Determine the [x, y] coordinate at the center of the cell enclosing the given text.  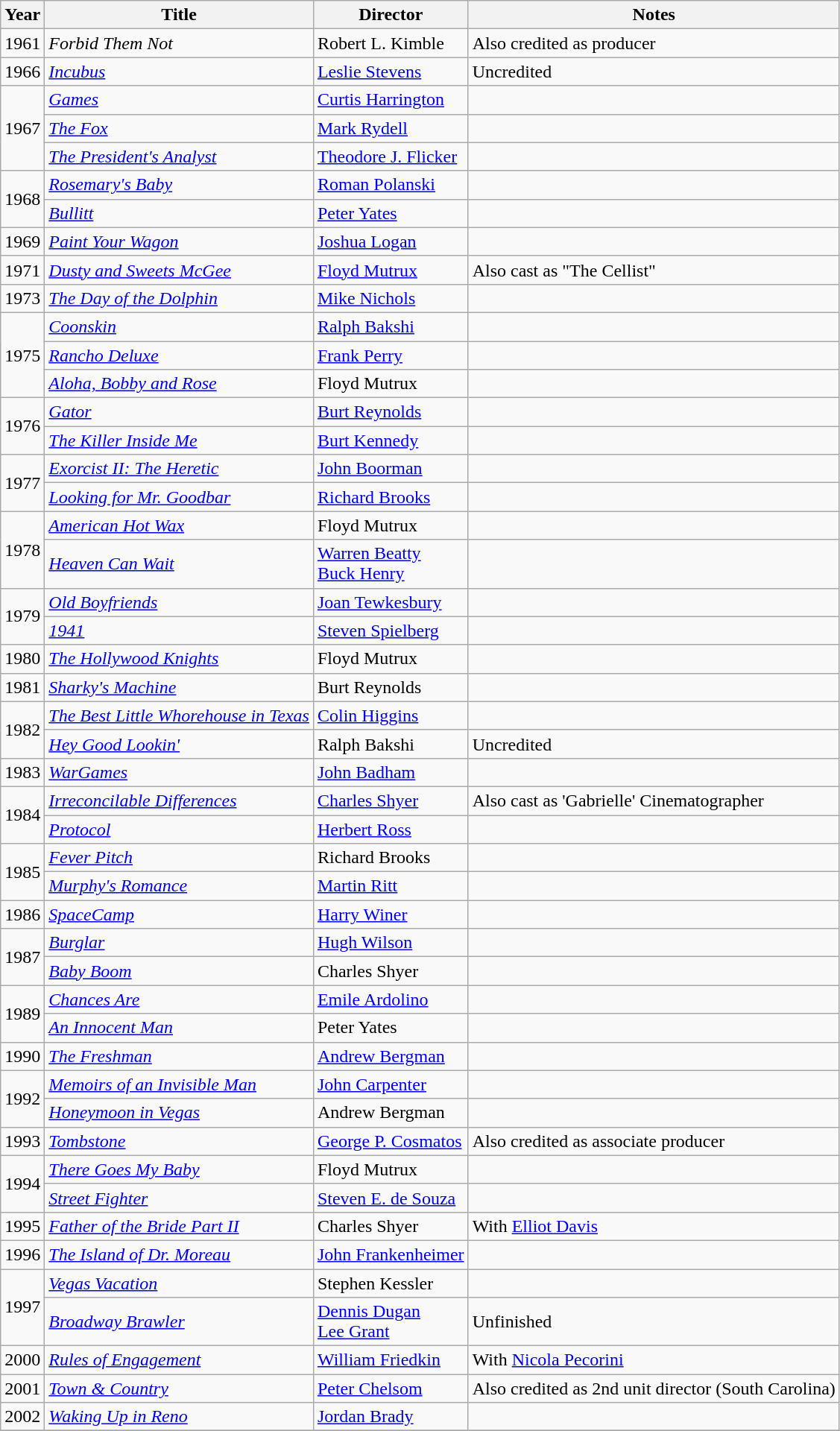
Dennis DuganLee Grant [391, 1322]
Father of the Bride Part II [179, 1226]
Year [22, 15]
Title [179, 15]
The Killer Inside Me [179, 440]
1941 [179, 631]
1985 [22, 872]
With Nicola Pecorini [654, 1360]
Notes [654, 15]
Martin Ritt [391, 886]
Sharky's Machine [179, 687]
Chances Are [179, 999]
Protocol [179, 830]
Curtis Harrington [391, 100]
Herbert Ross [391, 830]
1987 [22, 957]
Director [391, 15]
Bullitt [179, 213]
Coonskin [179, 326]
John Frankenheimer [391, 1254]
Emile Ardolino [391, 999]
1981 [22, 687]
Gator [179, 412]
Baby Boom [179, 971]
William Friedkin [391, 1360]
The Island of Dr. Moreau [179, 1254]
The President's Analyst [179, 157]
Broadway Brawler [179, 1322]
Memoirs of an Invisible Man [179, 1084]
Irreconcilable Differences [179, 800]
Forbid Them Not [179, 43]
1983 [22, 772]
1971 [22, 270]
Also credited as associate producer [654, 1141]
Honeymoon in Vegas [179, 1113]
Mike Nichols [391, 298]
Tombstone [179, 1141]
Vegas Vacation [179, 1283]
Looking for Mr. Goodbar [179, 497]
Dusty and Sweets McGee [179, 270]
Joshua Logan [391, 241]
Waking Up in Reno [179, 1417]
Also cast as "The Cellist" [654, 270]
1973 [22, 298]
Robert L. Kimble [391, 43]
Steven Spielberg [391, 631]
Paint Your Wagon [179, 241]
Burt Kennedy [391, 440]
The Fox [179, 128]
2002 [22, 1417]
1979 [22, 616]
Fever Pitch [179, 858]
2001 [22, 1389]
Also credited as 2nd unit director (South Carolina) [654, 1389]
Street Fighter [179, 1198]
Colin Higgins [391, 715]
Rules of Engagement [179, 1360]
Hey Good Lookin' [179, 744]
There Goes My Baby [179, 1169]
Joan Tewkesbury [391, 602]
An Innocent Man [179, 1028]
John Boorman [391, 469]
Unfinished [654, 1322]
1969 [22, 241]
1967 [22, 128]
John Badham [391, 772]
1995 [22, 1226]
The Best Little Whorehouse in Texas [179, 715]
1977 [22, 483]
Incubus [179, 72]
1990 [22, 1056]
With Elliot Davis [654, 1226]
Theodore J. Flicker [391, 157]
1994 [22, 1184]
1997 [22, 1307]
SpaceCamp [179, 914]
Peter Chelsom [391, 1389]
Frank Perry [391, 356]
Warren BeattyBuck Henry [391, 563]
Old Boyfriends [179, 602]
1961 [22, 43]
Harry Winer [391, 914]
1966 [22, 72]
American Hot Wax [179, 525]
1978 [22, 550]
Steven E. de Souza [391, 1198]
1984 [22, 815]
Stephen Kessler [391, 1283]
1976 [22, 426]
Town & Country [179, 1389]
The Day of the Dolphin [179, 298]
1980 [22, 659]
The Freshman [179, 1056]
1968 [22, 199]
Burglar [179, 943]
1992 [22, 1099]
Rancho Deluxe [179, 356]
Also credited as producer [654, 43]
1993 [22, 1141]
The Hollywood Knights [179, 659]
1996 [22, 1254]
Aloha, Bobby and Rose [179, 384]
Exorcist II: The Heretic [179, 469]
Also cast as 'Gabrielle' Cinematographer [654, 800]
Rosemary's Baby [179, 185]
Heaven Can Wait [179, 563]
WarGames [179, 772]
Mark Rydell [391, 128]
2000 [22, 1360]
1986 [22, 914]
1989 [22, 1014]
George P. Cosmatos [391, 1141]
Murphy's Romance [179, 886]
John Carpenter [391, 1084]
Roman Polanski [391, 185]
Games [179, 100]
Hugh Wilson [391, 943]
1975 [22, 355]
Leslie Stevens [391, 72]
Jordan Brady [391, 1417]
1982 [22, 730]
